Identify which cell holds the provided text, then report its [x, y] central coordinate. 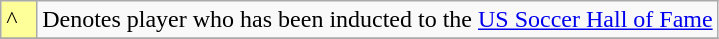
^ [19, 20]
Denotes player who has been inducted to the US Soccer Hall of Fame [378, 20]
